Return (X, Y) of the center of cell containing provided text 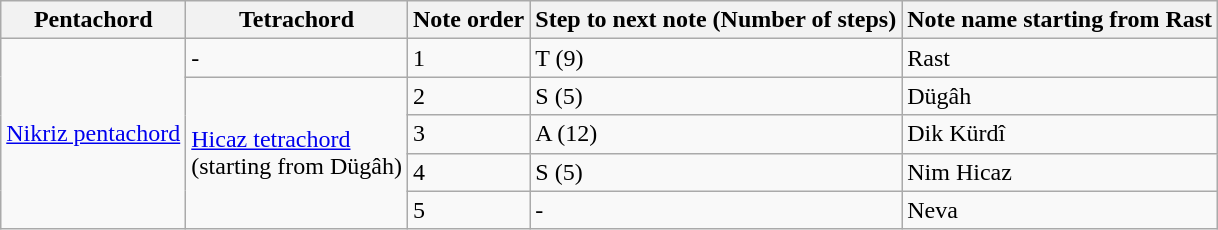
Nikriz pentachord (94, 134)
2 (468, 96)
1 (468, 58)
A (12) (716, 134)
5 (468, 210)
Hicaz tetrachord(starting from Dügâh) (297, 153)
3 (468, 134)
Step to next note (Number of steps) (716, 20)
Note order (468, 20)
Nim Hicaz (1060, 172)
Pentachord (94, 20)
Rast (1060, 58)
4 (468, 172)
Dügâh (1060, 96)
Note name starting from Rast (1060, 20)
Tetrachord (297, 20)
Dik Kürdî (1060, 134)
T (9) (716, 58)
Neva (1060, 210)
